Search for the cell housing the specified text and yield its [X, Y] center coordinate. 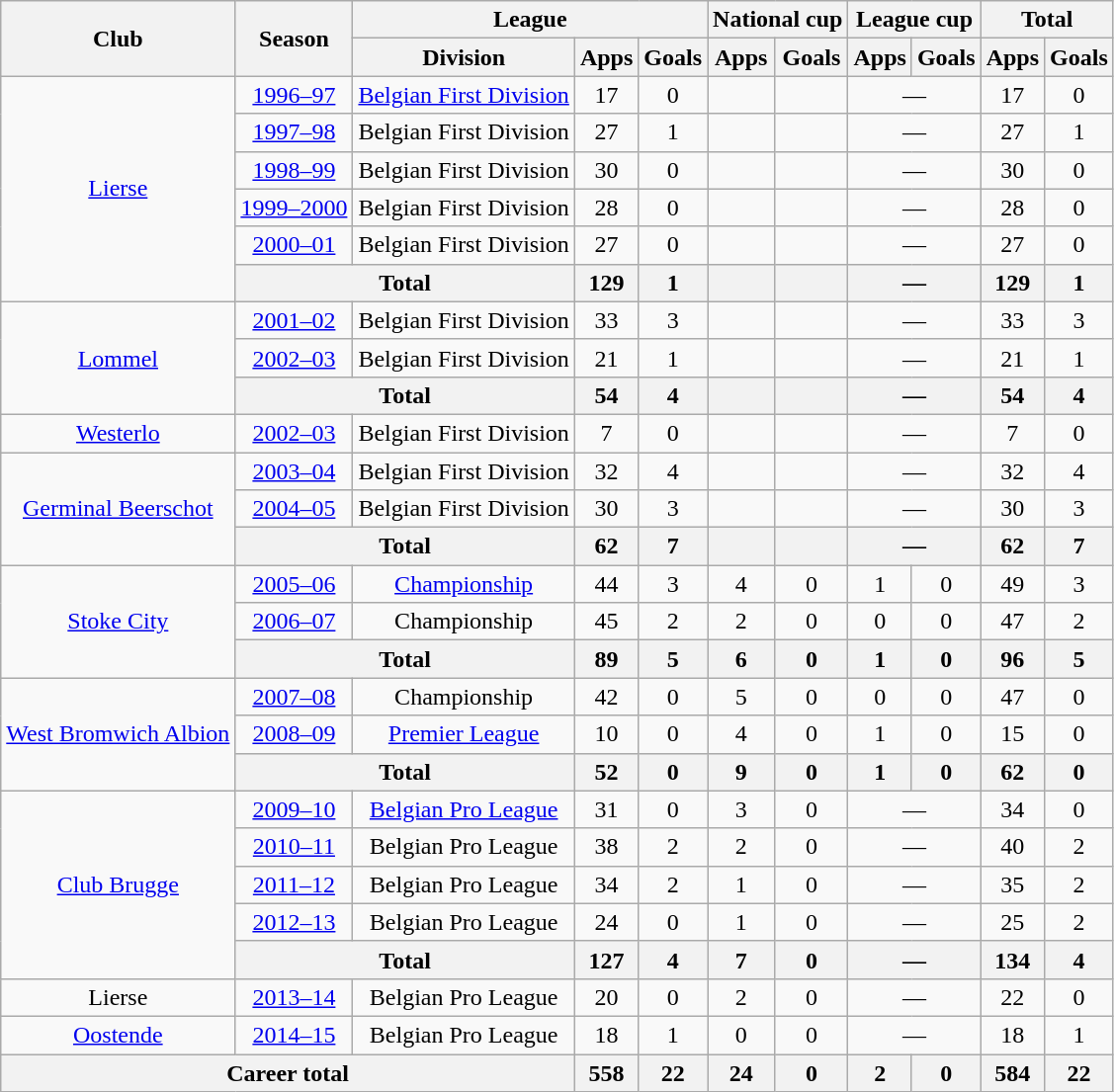
Club [119, 39]
League cup [914, 20]
52 [606, 772]
25 [1012, 922]
558 [606, 1072]
9 [741, 772]
2010–11 [295, 847]
Germinal Beerschot [119, 509]
45 [606, 622]
Club Brugge [119, 884]
31 [606, 809]
Stoke City [119, 622]
West Bromwich Albion [119, 734]
127 [606, 960]
2004–05 [295, 509]
20 [606, 997]
Career total [289, 1072]
35 [1012, 884]
40 [1012, 847]
2003–04 [295, 471]
1996–97 [295, 95]
15 [1012, 734]
2005–06 [295, 584]
2006–07 [295, 622]
49 [1012, 584]
134 [1012, 960]
42 [606, 697]
2012–13 [295, 922]
2007–08 [295, 697]
1998–99 [295, 170]
2011–12 [295, 884]
38 [606, 847]
44 [606, 584]
1997–98 [295, 132]
2008–09 [295, 734]
6 [741, 659]
Season [295, 39]
Oostende [119, 1035]
2013–14 [295, 997]
Division [464, 57]
National cup [778, 20]
10 [606, 734]
2014–15 [295, 1035]
League [530, 20]
2001–02 [295, 320]
Premier League [464, 734]
96 [1012, 659]
584 [1012, 1072]
89 [606, 659]
2009–10 [295, 809]
Lommel [119, 358]
2000–01 [295, 245]
1999–2000 [295, 208]
Westerlo [119, 433]
